Provide the (X, Y) coordinate of the cell's center where the given text is located.  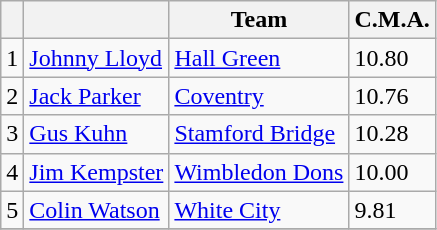
10.80 (392, 58)
Colin Watson (96, 210)
2 (12, 96)
Hall Green (259, 58)
Wimbledon Dons (259, 172)
9.81 (392, 210)
4 (12, 172)
Gus Kuhn (96, 134)
3 (12, 134)
Team (259, 20)
Jack Parker (96, 96)
10.00 (392, 172)
Stamford Bridge (259, 134)
Jim Kempster (96, 172)
10.28 (392, 134)
White City (259, 210)
C.M.A. (392, 20)
10.76 (392, 96)
1 (12, 58)
Johnny Lloyd (96, 58)
5 (12, 210)
Coventry (259, 96)
